Output the (X, Y) coordinate of the center of the cell containing the given text.  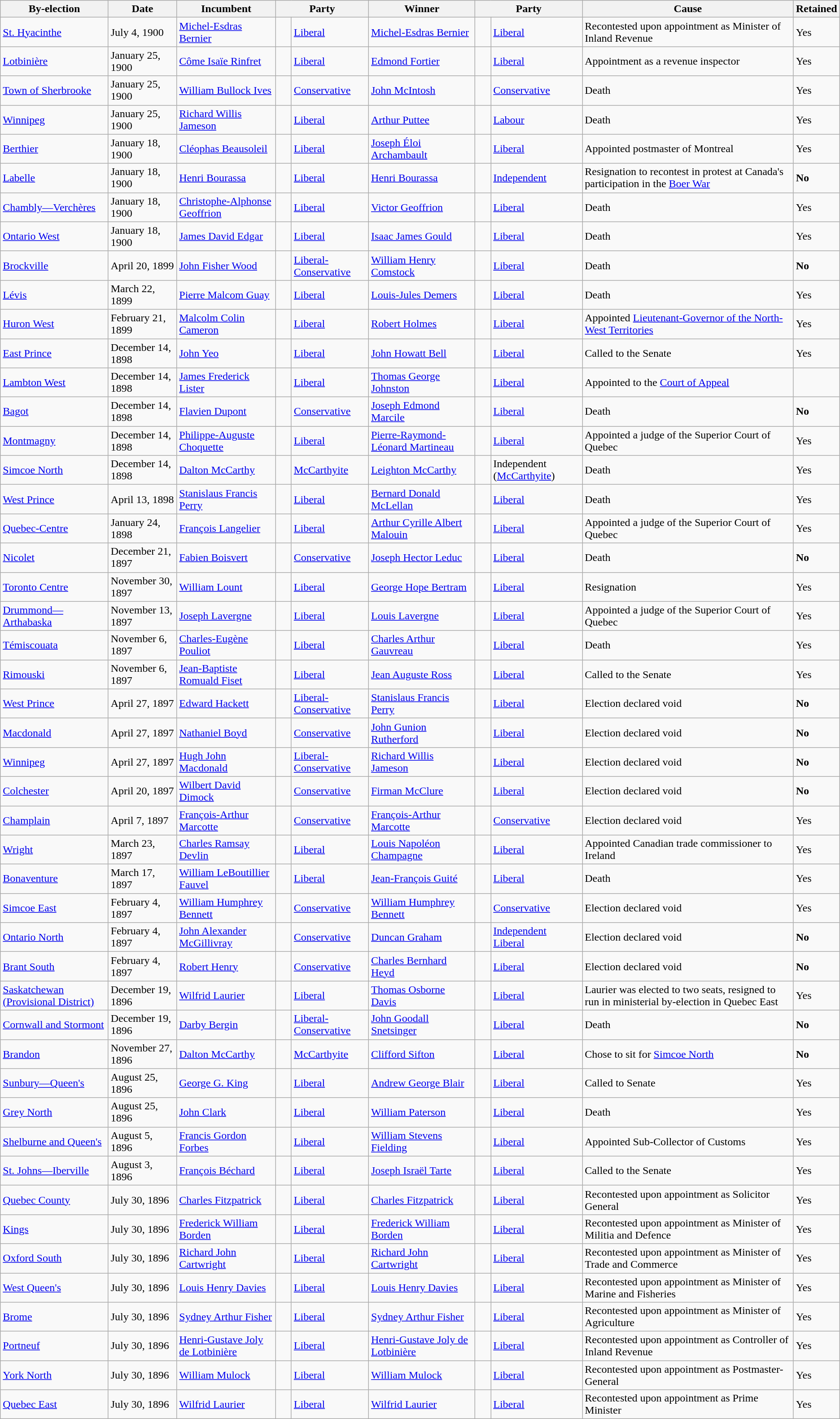
Recontested upon appointment as Controller of Inland Revenue (688, 1346)
Chambly—Verchères (54, 207)
Saskatchewan (Provisional District) (54, 995)
Arthur Cyrille Albert Malouin (422, 529)
Bonaventure (54, 879)
John Alexander McGillivray (226, 937)
Cléophas Beausoleil (226, 149)
February 21, 1899 (143, 324)
Labour (537, 119)
Brant South (54, 967)
By-election (54, 9)
April 20, 1899 (143, 266)
John Yeo (226, 353)
Brandon (54, 1054)
Retained (817, 9)
Joseph Israël Tarte (422, 1170)
John McIntosh (422, 91)
Incumbent (226, 9)
Appointed postmaster of Montreal (688, 149)
Louis-Jules Demers (422, 294)
Lambton West (54, 382)
William Bullock Ives (226, 91)
Rimouski (54, 674)
Lévis (54, 294)
Huron West (54, 324)
Independent (McCarthyite) (537, 470)
Nathaniel Boyd (226, 732)
Appointed Canadian trade commissioner to Ireland (688, 850)
Independent Liberal (537, 937)
Drummond—Arthabaska (54, 616)
August 3, 1896 (143, 1170)
Charles Ramsay Devlin (226, 850)
Flavien Dupont (226, 412)
Toronto Centre (54, 587)
December 21, 1897 (143, 557)
St. Johns—Iberville (54, 1170)
Bernard Donald McLellan (422, 499)
Edmond Fortier (422, 61)
Recontested upon appointment as Minister of Trade and Commerce (688, 1258)
Montmagny (54, 441)
November 13, 1897 (143, 616)
François Langelier (226, 529)
Louis Lavergne (422, 616)
Called to Senate (688, 1083)
January 24, 1898 (143, 529)
John Goodall Snetsinger (422, 1025)
Appointed Lieutenant-Governor of the North-West Territories (688, 324)
Appointed Sub-Collector of Customs (688, 1142)
August 5, 1896 (143, 1142)
April 20, 1897 (143, 791)
Robert Holmes (422, 324)
Francis Gordon Forbes (226, 1142)
Resignation to recontest in protest at Canada's participation in the Boer War (688, 178)
Isaac James Gould (422, 236)
Quebec County (54, 1200)
Thomas George Johnston (422, 382)
Simcoe East (54, 908)
William Paterson (422, 1112)
William LeBoutillier Fauvel (226, 879)
Charles Bernhard Heyd (422, 967)
Charles Arthur Gauvreau (422, 645)
Date (143, 9)
Joseph Edmond Marcile (422, 412)
Colchester (54, 791)
Charles-Eugène Pouliot (226, 645)
Kings (54, 1229)
James David Edgar (226, 236)
Clifford Sifton (422, 1054)
Shelburne and Queen's (54, 1142)
Victor Geoffrion (422, 207)
Portneuf (54, 1346)
John Clark (226, 1112)
West Queen's (54, 1287)
John Fisher Wood (226, 266)
Wilbert David Dimock (226, 791)
March 22, 1899 (143, 294)
Leighton McCarthy (422, 470)
Recontested upon appointment as Prime Minister (688, 1405)
Lotbinière (54, 61)
Sunbury—Queen's (54, 1083)
Appointment as a revenue inspector (688, 61)
Joseph Lavergne (226, 616)
East Prince (54, 353)
Independent (537, 178)
Darby Bergin (226, 1025)
Cornwall and Stormont (54, 1025)
George G. King (226, 1083)
Jean Auguste Ross (422, 674)
James Frederick Lister (226, 382)
Pierre Malcom Guay (226, 294)
Quebec-Centre (54, 529)
William Henry Comstock (422, 266)
Arthur Puttee (422, 119)
Berthier (54, 149)
November 27, 1896 (143, 1054)
William Stevens Fielding (422, 1142)
Philippe-Auguste Choquette (226, 441)
Joseph Éloi Archambault (422, 149)
Recontested upon appointment as Minister of Agriculture (688, 1317)
Oxford South (54, 1258)
Ontario West (54, 236)
April 13, 1898 (143, 499)
Jean-François Guité (422, 879)
Hugh John Macdonald (226, 762)
Brockville (54, 266)
Recontested upon appointment as Solicitor General (688, 1200)
Nicolet (54, 557)
York North (54, 1375)
Thomas Osborne Davis (422, 995)
Edward Hackett (226, 704)
Recontested upon appointment as Minister of Inland Revenue (688, 32)
Ontario North (54, 937)
Jean-Baptiste Romuald Fiset (226, 674)
Resignation (688, 587)
November 30, 1897 (143, 587)
George Hope Bertram (422, 587)
Wright (54, 850)
John Howatt Bell (422, 353)
John Gunion Rutherford (422, 732)
Appointed to the Court of Appeal (688, 382)
Robert Henry (226, 967)
Laurier was elected to two seats, resigned to run in ministerial by-election in Quebec East (688, 995)
Témiscouata (54, 645)
Christophe-Alphonse Geoffrion (226, 207)
Côme Isaïe Rinfret (226, 61)
Recontested upon appointment as Minister of Marine and Fisheries (688, 1287)
François Béchard (226, 1170)
William Lount (226, 587)
March 17, 1897 (143, 879)
July 4, 1900 (143, 32)
Pierre-Raymond-Léonard Martineau (422, 441)
April 7, 1897 (143, 820)
Andrew George Blair (422, 1083)
Town of Sherbrooke (54, 91)
Winner (422, 9)
Firman McClure (422, 791)
Cause (688, 9)
Joseph Hector Leduc (422, 557)
Macdonald (54, 732)
Grey North (54, 1112)
Recontested upon appointment as Postmaster-General (688, 1375)
Bagot (54, 412)
St. Hyacinthe (54, 32)
March 23, 1897 (143, 850)
Simcoe North (54, 470)
Fabien Boisvert (226, 557)
Louis Napoléon Champagne (422, 850)
Recontested upon appointment as Minister of Militia and Defence (688, 1229)
Brome (54, 1317)
Quebec East (54, 1405)
Duncan Graham (422, 937)
Chose to sit for Simcoe North (688, 1054)
Champlain (54, 820)
Labelle (54, 178)
Malcolm Colin Cameron (226, 324)
